Return the [X, Y] coordinate for the center point of the cell that contains the specified text.  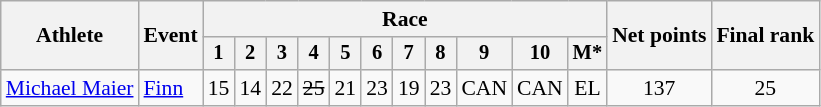
6 [377, 54]
Athlete [70, 36]
14 [250, 88]
Final rank [765, 36]
1 [219, 54]
Finn [171, 88]
19 [409, 88]
EL [588, 88]
4 [314, 54]
10 [540, 54]
Event [171, 36]
5 [345, 54]
22 [282, 88]
8 [441, 54]
137 [659, 88]
3 [282, 54]
7 [409, 54]
2 [250, 54]
15 [219, 88]
Michael Maier [70, 88]
9 [484, 54]
21 [345, 88]
Race [405, 19]
M* [588, 54]
Net points [659, 36]
